Return (x, y) of the center of cell containing provided text 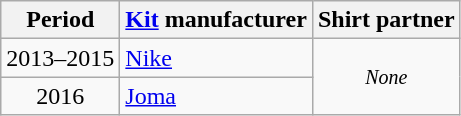
2016 (60, 96)
Shirt partner (386, 20)
None (386, 77)
Nike (216, 58)
Kit manufacturer (216, 20)
Joma (216, 96)
2013–2015 (60, 58)
Period (60, 20)
